Return [x, y] of the center of cell containing provided text 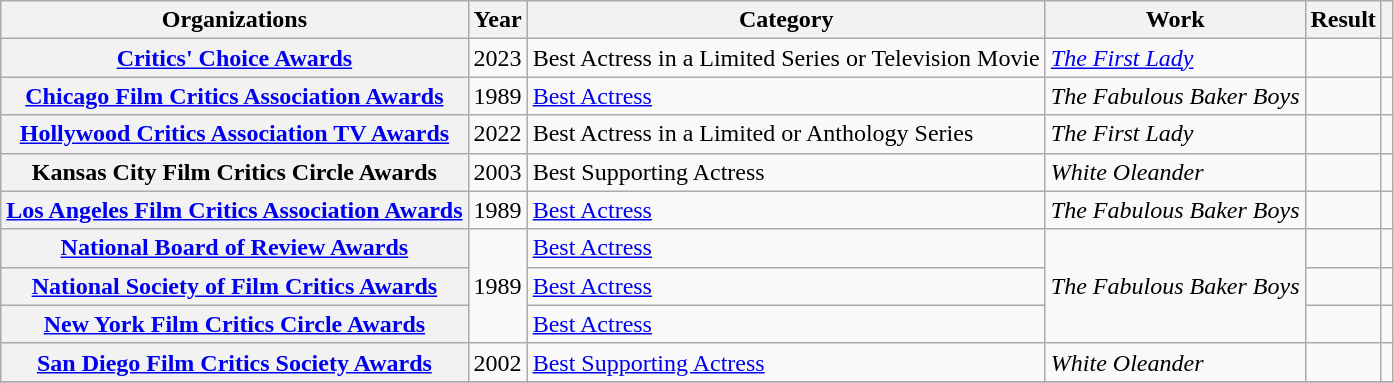
Result [1343, 20]
Critics' Choice Awards [234, 58]
Work [1175, 20]
Kansas City Film Critics Circle Awards [234, 172]
Chicago Film Critics Association Awards [234, 96]
2022 [498, 134]
Category [786, 20]
National Board of Review Awards [234, 248]
National Society of Film Critics Awards [234, 286]
2002 [498, 362]
Best Actress in a Limited or Anthology Series [786, 134]
Best Actress in a Limited Series or Television Movie [786, 58]
Los Angeles Film Critics Association Awards [234, 210]
2023 [498, 58]
Year [498, 20]
Hollywood Critics Association TV Awards [234, 134]
San Diego Film Critics Society Awards [234, 362]
2003 [498, 172]
Organizations [234, 20]
New York Film Critics Circle Awards [234, 324]
